Find where the given text appears and provide that cell's center as [x, y] coordinate. 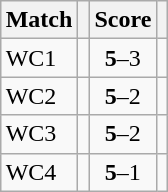
5–3 [123, 58]
Score [123, 20]
WC4 [39, 172]
WC2 [39, 96]
Match [39, 20]
5–1 [123, 172]
WC1 [39, 58]
WC3 [39, 134]
